Output the [X, Y] coordinate of the center of the cell containing the given text.  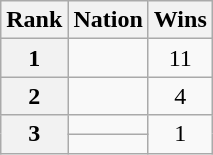
2 [34, 96]
Wins [180, 20]
11 [180, 58]
4 [180, 96]
3 [34, 134]
Nation [108, 20]
Rank [34, 20]
